Search for the cell housing the specified text and yield its [x, y] center coordinate. 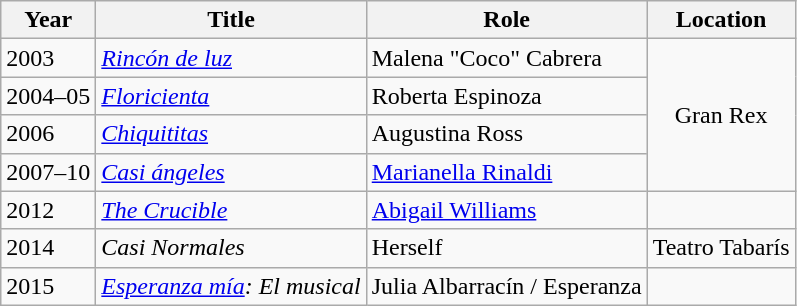
Herself [506, 248]
Floricienta [231, 96]
Chiquititas [231, 134]
2007–10 [48, 172]
Gran Rex [721, 115]
Julia Albarracín / Esperanza [506, 286]
Esperanza mía: El musical [231, 286]
2014 [48, 248]
2003 [48, 58]
Casi ángeles [231, 172]
2015 [48, 286]
Abigail Williams [506, 210]
The Crucible [231, 210]
Casi Normales [231, 248]
Rincón de luz [231, 58]
Role [506, 20]
2012 [48, 210]
2004–05 [48, 96]
2006 [48, 134]
Teatro Tabarís [721, 248]
Malena "Coco" Cabrera [506, 58]
Location [721, 20]
Marianella Rinaldi [506, 172]
Year [48, 20]
Title [231, 20]
Augustina Ross [506, 134]
Roberta Espinoza [506, 96]
